Search for the cell housing the specified text and yield its [x, y] center coordinate. 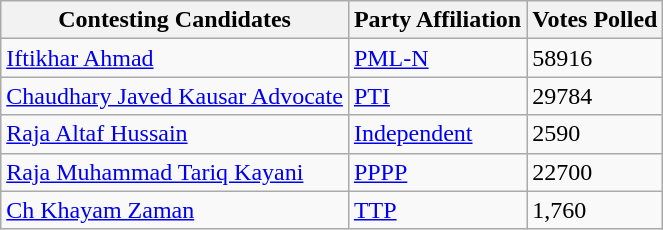
58916 [595, 58]
Votes Polled [595, 20]
Party Affiliation [437, 20]
Independent [437, 134]
29784 [595, 96]
22700 [595, 172]
Raja Muhammad Tariq Kayani [175, 172]
Chaudhary Javed Kausar Advocate [175, 96]
Contesting Candidates [175, 20]
Iftikhar Ahmad [175, 58]
1,760 [595, 210]
PTI [437, 96]
Ch Khayam Zaman [175, 210]
Raja Altaf Hussain [175, 134]
2590 [595, 134]
TTP [437, 210]
PML-N [437, 58]
PPPP [437, 172]
